For the text-containing cell, return its midpoint in (x, y) coordinate format. 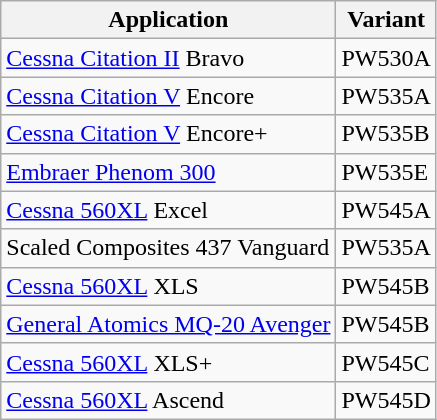
Embraer Phenom 300 (168, 172)
Cessna 560XL Excel (168, 210)
PW545D (386, 400)
Cessna 560XL XLS (168, 286)
Variant (386, 20)
PW530A (386, 58)
Cessna 560XL Ascend (168, 400)
PW535B (386, 134)
Cessna Citation V Encore (168, 96)
General Atomics MQ-20 Avenger (168, 324)
PW545A (386, 210)
Cessna Citation V Encore+ (168, 134)
Application (168, 20)
Scaled Composites 437 Vanguard (168, 248)
Cessna 560XL XLS+ (168, 362)
PW545C (386, 362)
Cessna Citation II Bravo (168, 58)
PW535E (386, 172)
